Search for the cell housing the specified text and yield its (X, Y) center coordinate. 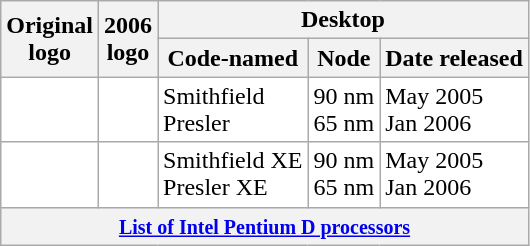
Code-named (233, 58)
List of Intel Pentium D processors (265, 226)
Node (344, 58)
SmithfieldPresler (233, 110)
2006logo (128, 39)
Smithfield XEPresler XE (233, 174)
Date released (454, 58)
Originallogo (50, 39)
Desktop (344, 20)
